Pinpoint the cell where the given text exists, returning its [X, Y] midpoint coordinate. 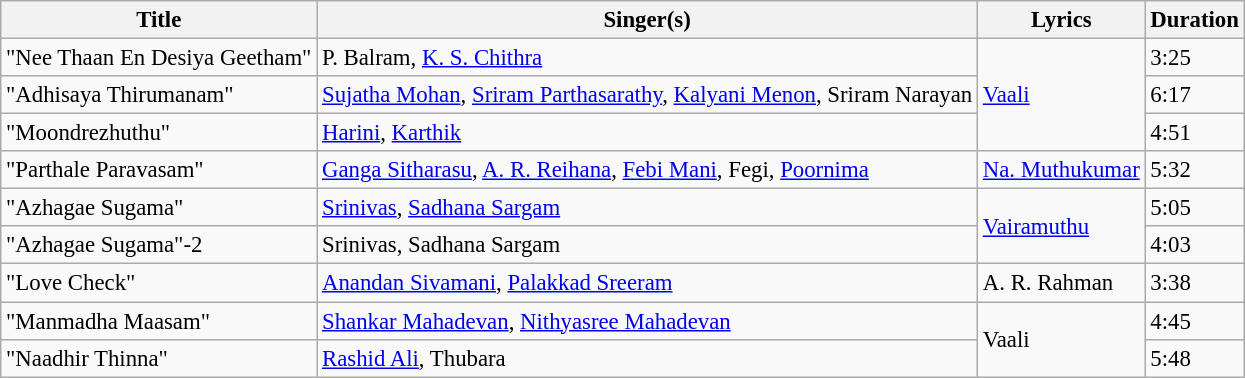
Duration [1194, 20]
4:03 [1194, 245]
3:38 [1194, 283]
5:05 [1194, 208]
P. Balram, K. S. Chithra [648, 58]
Harini, Karthik [648, 133]
"Naadhir Thinna" [159, 358]
5:48 [1194, 358]
4:51 [1194, 133]
A. R. Rahman [1062, 283]
"Parthale Paravasam" [159, 170]
"Azhagae Sugama" [159, 208]
Sujatha Mohan, Sriram Parthasarathy, Kalyani Menon, Sriram Narayan [648, 95]
Singer(s) [648, 20]
4:45 [1194, 321]
Title [159, 20]
"Love Check" [159, 283]
"Manmadha Maasam" [159, 321]
Ganga Sitharasu, A. R. Reihana, Febi Mani, Fegi, Poornima [648, 170]
Shankar Mahadevan, Nithyasree Mahadevan [648, 321]
Lyrics [1062, 20]
3:25 [1194, 58]
Rashid Ali, Thubara [648, 358]
"Nee Thaan En Desiya Geetham" [159, 58]
Na. Muthukumar [1062, 170]
"Adhisaya Thirumanam" [159, 95]
5:32 [1194, 170]
Anandan Sivamani, Palakkad Sreeram [648, 283]
6:17 [1194, 95]
Vairamuthu [1062, 226]
"Moondrezhuthu" [159, 133]
"Azhagae Sugama"-2 [159, 245]
